Scan for the cell matching the given text and deliver its [x, y] coordinate at center. 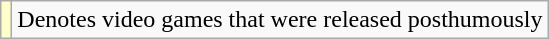
Denotes video games that were released posthumously [280, 20]
